Determine the (x, y) coordinate at the center of the cell enclosing the given text.  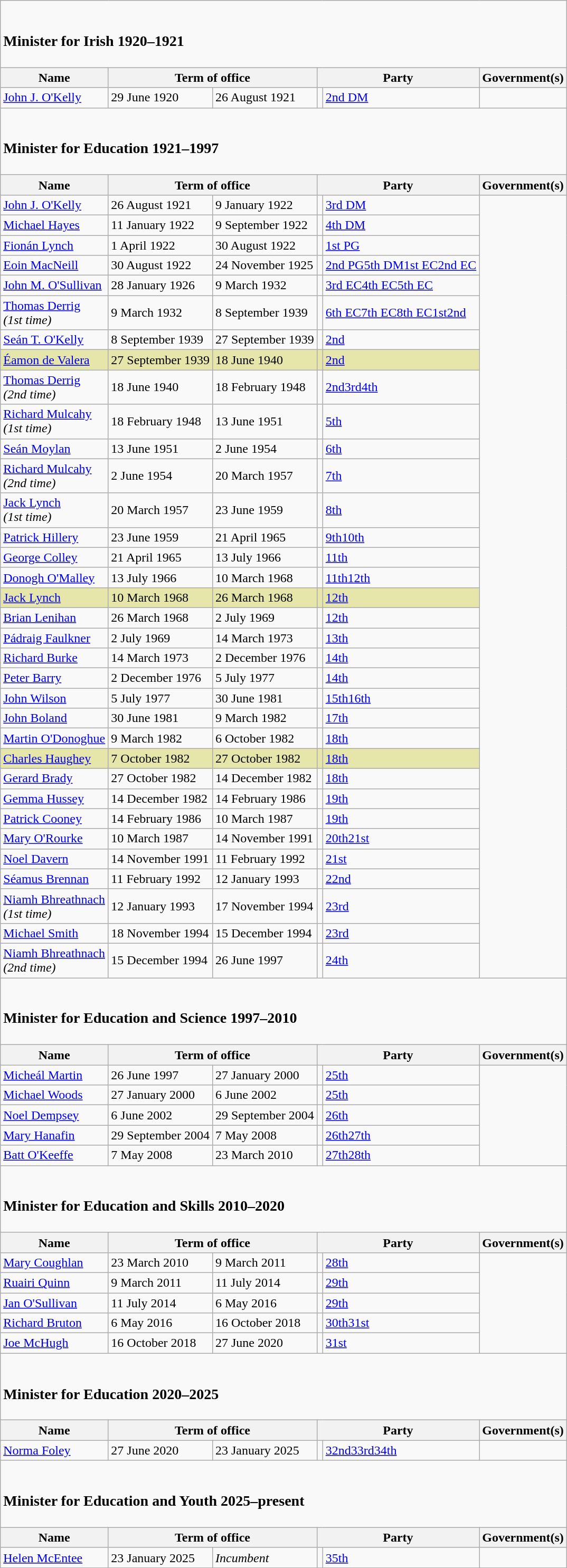
Éamon de Valera (54, 360)
18 November 1994 (160, 933)
6th (401, 449)
11 January 1922 (160, 225)
26th (401, 1115)
Jack Lynch (54, 597)
17th (401, 718)
Michael Hayes (54, 225)
Micheál Martin (54, 1075)
Eoin MacNeill (54, 265)
Richard Mulcahy(1st time) (54, 421)
6 October 1982 (264, 738)
Minister for Education 1921–1997 (284, 141)
Gemma Hussey (54, 799)
Richard Mulcahy(2nd time) (54, 476)
Richard Bruton (54, 1323)
Minister for Irish 1920–1921 (284, 34)
15th16th (401, 698)
2nd3rd4th (401, 387)
Michael Smith (54, 933)
John M. O'Sullivan (54, 286)
9th10th (401, 537)
8th (401, 510)
Ruairi Quinn (54, 1282)
Jan O'Sullivan (54, 1303)
Martin O'Donoghue (54, 738)
Niamh Bhreathnach(1st time) (54, 906)
22nd (401, 879)
Minister for Education and Youth 2025–present (284, 1494)
Thomas Derrig(2nd time) (54, 387)
28th (401, 1262)
9 January 1922 (264, 205)
John Wilson (54, 698)
Charles Haughey (54, 758)
Thomas Derrig(1st time) (54, 312)
John Boland (54, 718)
Minister for Education 2020–2025 (284, 1387)
11th12th (401, 577)
Mary O'Rourke (54, 839)
4th DM (401, 225)
Mary Hanafin (54, 1135)
Patrick Hillery (54, 537)
Pádraig Faulkner (54, 638)
Helen McEntee (54, 1557)
Joe McHugh (54, 1343)
Incumbent (264, 1557)
20th21st (401, 839)
Fionán Lynch (54, 245)
24 November 1925 (264, 265)
Séamus Brennan (54, 879)
Noel Dempsey (54, 1115)
1 April 1922 (160, 245)
2nd PG5th DM1st EC2nd EC (401, 265)
5th (401, 421)
29 June 1920 (160, 98)
Mary Coughlan (54, 1262)
35th (401, 1557)
Niamh Bhreathnach(2nd time) (54, 961)
6th EC7th EC8th EC1st2nd (401, 312)
9 September 1922 (264, 225)
Seán Moylan (54, 449)
24th (401, 961)
Brian Lenihan (54, 617)
Norma Foley (54, 1450)
Minister for Education and Skills 2010–2020 (284, 1199)
Peter Barry (54, 678)
Richard Burke (54, 658)
32nd33rd34th (401, 1450)
27th28th (401, 1155)
21st (401, 859)
Michael Woods (54, 1095)
Noel Davern (54, 859)
7 October 1982 (160, 758)
28 January 1926 (160, 286)
2nd DM (401, 98)
Gerard Brady (54, 778)
Patrick Cooney (54, 819)
Batt O'Keeffe (54, 1155)
30th31st (401, 1323)
3rd EC4th EC5th EC (401, 286)
17 November 1994 (264, 906)
7th (401, 476)
3rd DM (401, 205)
1st PG (401, 245)
George Colley (54, 557)
13th (401, 638)
Donogh O'Malley (54, 577)
31st (401, 1343)
26th27th (401, 1135)
Jack Lynch(1st time) (54, 510)
11th (401, 557)
Minister for Education and Science 1997–2010 (284, 1011)
Seán T. O'Kelly (54, 340)
